Output the [X, Y] coordinate of the center of the cell containing the given text.  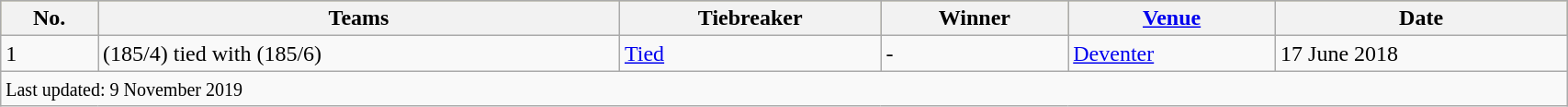
Date [1422, 18]
17 June 2018 [1422, 53]
- [975, 53]
1 [50, 53]
Tied [750, 53]
Winner [975, 18]
Teams [359, 18]
(185/4) tied with (185/6) [359, 53]
Venue [1172, 18]
Tiebreaker [750, 18]
Deventer [1172, 53]
Last updated: 9 November 2019 [784, 89]
No. [50, 18]
